Provide the [X, Y] coordinate of the cell's center where the given text is located.  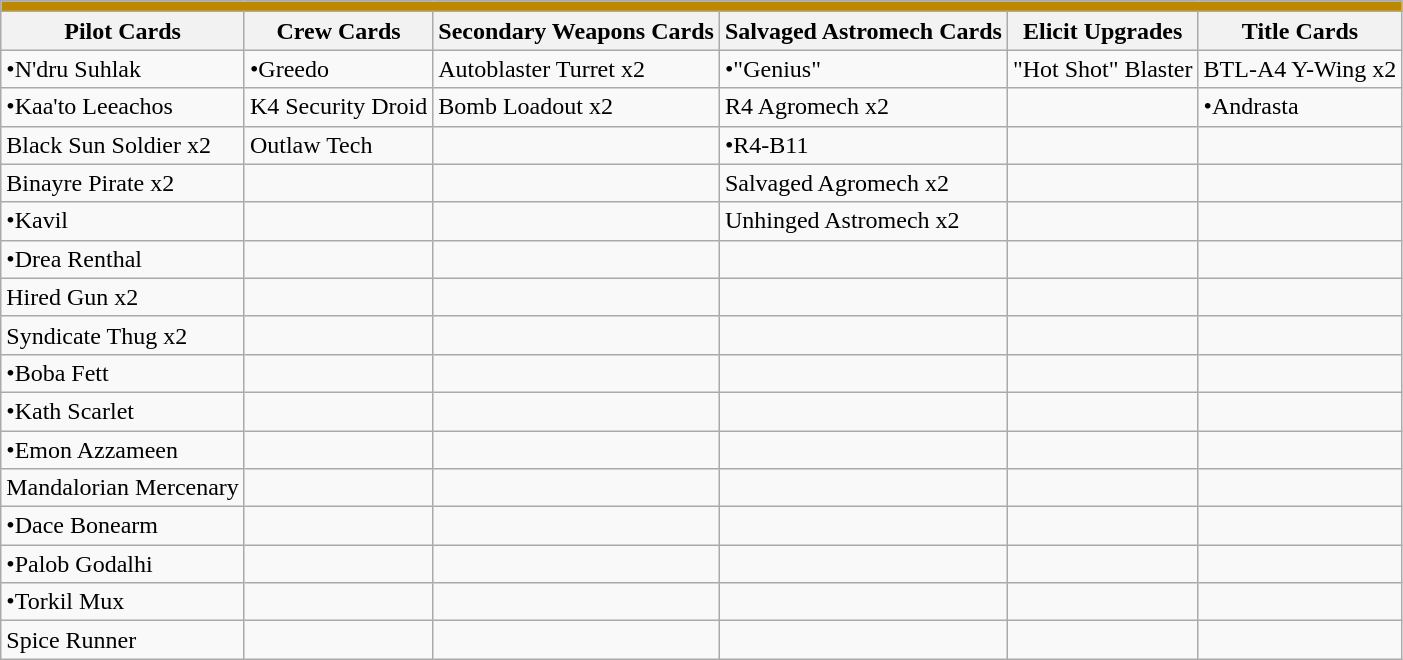
Unhinged Astromech x2 [863, 221]
Black Sun Soldier x2 [123, 145]
•Kath Scarlet [123, 411]
•Boba Fett [123, 373]
•Kavil [123, 221]
"Hot Shot" Blaster [1102, 69]
Secondary Weapons Cards [576, 31]
•Palob Godalhi [123, 564]
•Emon Azzameen [123, 449]
•Andrasta [1300, 107]
•Kaa'to Leeachos [123, 107]
Title Cards [1300, 31]
Binayre Pirate x2 [123, 183]
Bomb Loadout x2 [576, 107]
•Drea Renthal [123, 259]
•Torkil Mux [123, 602]
•"Genius" [863, 69]
Autoblaster Turret x2 [576, 69]
Outlaw Tech [338, 145]
Spice Runner [123, 640]
•N'dru Suhlak [123, 69]
Syndicate Thug x2 [123, 335]
Salvaged Agromech x2 [863, 183]
•Dace Bonearm [123, 526]
Crew Cards [338, 31]
•Greedo [338, 69]
K4 Security Droid [338, 107]
BTL-A4 Y-Wing x2 [1300, 69]
Hired Gun x2 [123, 297]
Pilot Cards [123, 31]
Salvaged Astromech Cards [863, 31]
Mandalorian Mercenary [123, 488]
•R4-B11 [863, 145]
R4 Agromech x2 [863, 107]
Elicit Upgrades [1102, 31]
